Output the (X, Y) coordinate of the center of the cell containing the given text.  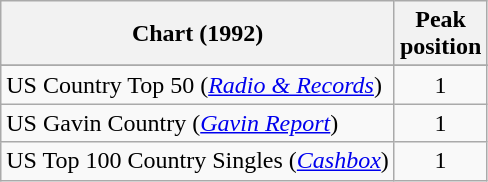
US Country Top 50 (Radio & Records) (198, 85)
Peakposition (440, 34)
US Top 100 Country Singles (Cashbox) (198, 161)
US Gavin Country (Gavin Report) (198, 123)
Chart (1992) (198, 34)
